Capture the cell that displays the provided text and extract its [X, Y] central coordinate. 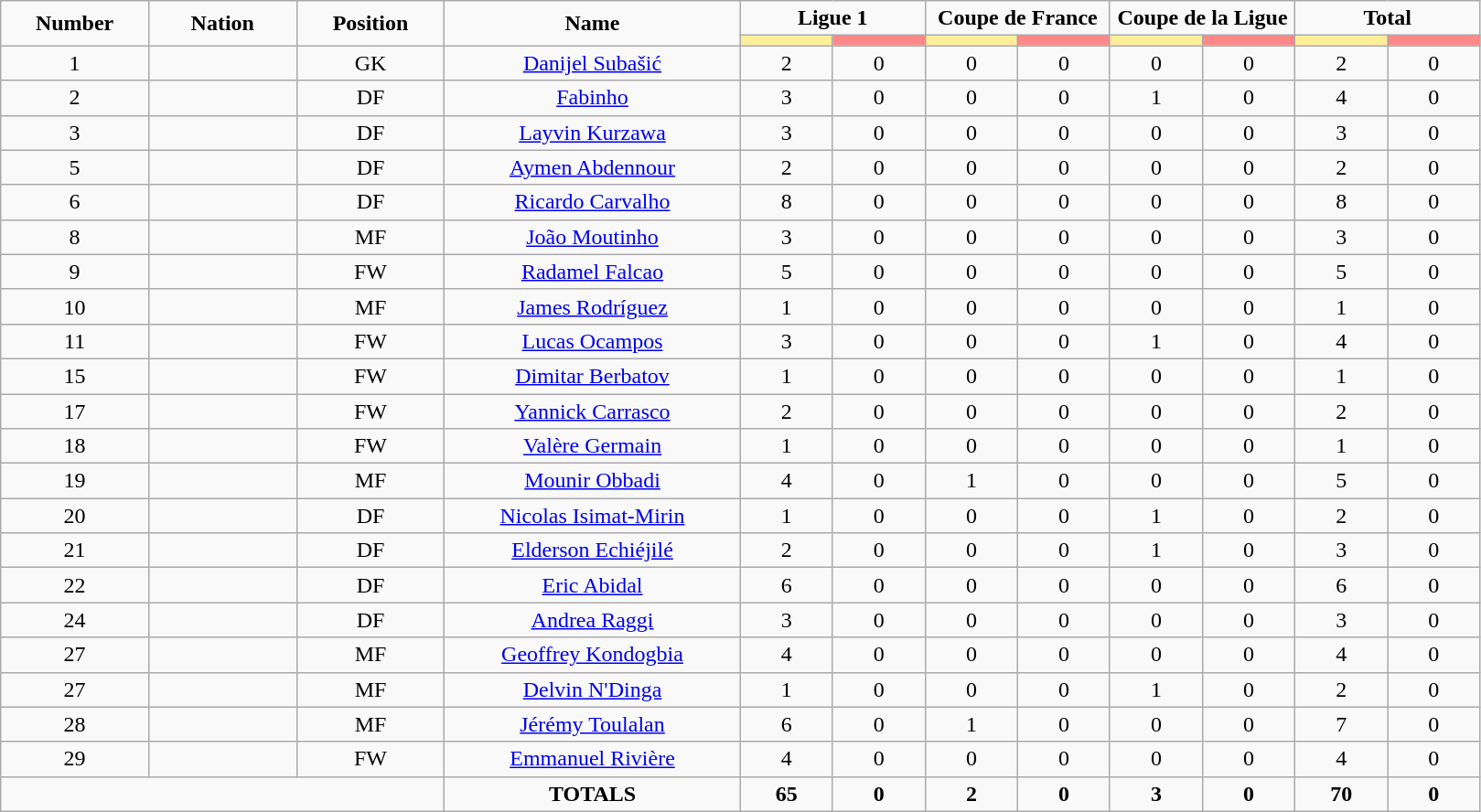
Name [593, 24]
Number [75, 24]
TOTALS [593, 794]
Ricardo Carvalho [593, 202]
Danijel Subašić [593, 63]
70 [1341, 794]
Eric Abidal [593, 585]
20 [75, 516]
10 [75, 306]
James Rodríguez [593, 306]
Nation [222, 24]
7 [1341, 724]
Layvin Kurzawa [593, 133]
Andrea Raggi [593, 620]
Geoffrey Kondogbia [593, 655]
Dimitar Berbatov [593, 376]
Aymen Abdennour [593, 167]
11 [75, 341]
Mounir Obbadi [593, 481]
Elderson Echiéjilé [593, 550]
Valère Germain [593, 446]
Ligue 1 [832, 18]
Radamel Falcao [593, 272]
Emmanuel Rivière [593, 759]
22 [75, 585]
15 [75, 376]
Position [370, 24]
17 [75, 411]
29 [75, 759]
Lucas Ocampos [593, 341]
Yannick Carrasco [593, 411]
Nicolas Isimat-Mirin [593, 516]
João Moutinho [593, 237]
19 [75, 481]
Delvin N'Dinga [593, 689]
28 [75, 724]
Coupe de la Ligue [1202, 18]
Jérémy Toulalan [593, 724]
18 [75, 446]
GK [370, 63]
9 [75, 272]
21 [75, 550]
Total [1388, 18]
Coupe de France [1017, 18]
24 [75, 620]
65 [787, 794]
Fabinho [593, 98]
